Search for the cell housing the specified text and yield its [X, Y] center coordinate. 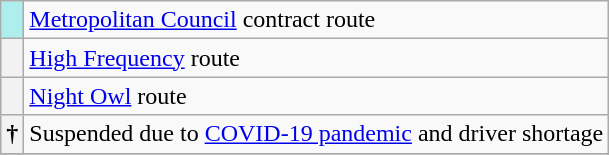
Suspended due to COVID-19 pandemic and driver shortage [316, 134]
Night Owl route [316, 96]
Metropolitan Council contract route [316, 20]
† [12, 134]
High Frequency route [316, 58]
